Search for the cell housing the specified text and yield its [X, Y] center coordinate. 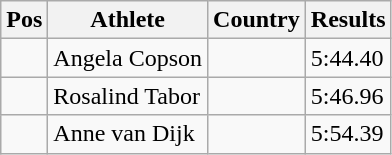
5:54.39 [348, 134]
Anne van Dijk [128, 134]
Rosalind Tabor [128, 96]
Country [257, 20]
Angela Copson [128, 58]
Pos [24, 20]
5:44.40 [348, 58]
Athlete [128, 20]
5:46.96 [348, 96]
Results [348, 20]
